Output the [X, Y] coordinate of the center of the cell containing the given text.  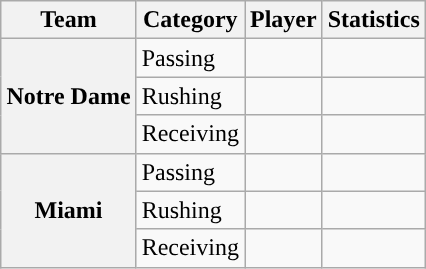
Team [68, 20]
Notre Dame [68, 96]
Miami [68, 210]
Player [283, 20]
Category [190, 20]
Statistics [374, 20]
